Return the [x, y] coordinate for the center point of the cell that contains the specified text.  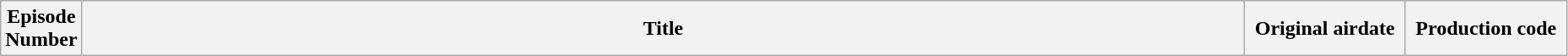
Title [663, 29]
Production code [1486, 29]
Original airdate [1324, 29]
Episode Number [41, 29]
